Search for the cell housing the specified text and yield its [X, Y] center coordinate. 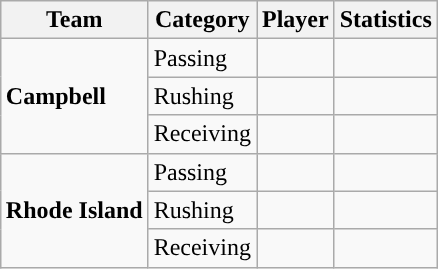
Campbell [74, 96]
Team [74, 20]
Player [295, 20]
Category [202, 20]
Rhode Island [74, 210]
Statistics [386, 20]
